Extract the [X, Y] coordinate from the center of the cell holding the provided text.  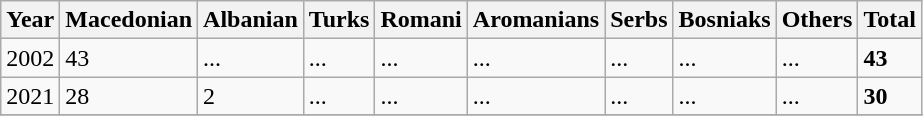
Bosniaks [724, 20]
Macedonian [129, 20]
Others [817, 20]
Total [890, 20]
Serbs [639, 20]
30 [890, 96]
Year [30, 20]
2002 [30, 58]
Albanian [251, 20]
2021 [30, 96]
Turks [339, 20]
Romani [421, 20]
Aromanians [536, 20]
28 [129, 96]
2 [251, 96]
